Scan for the cell matching the given text and deliver its [x, y] coordinate at center. 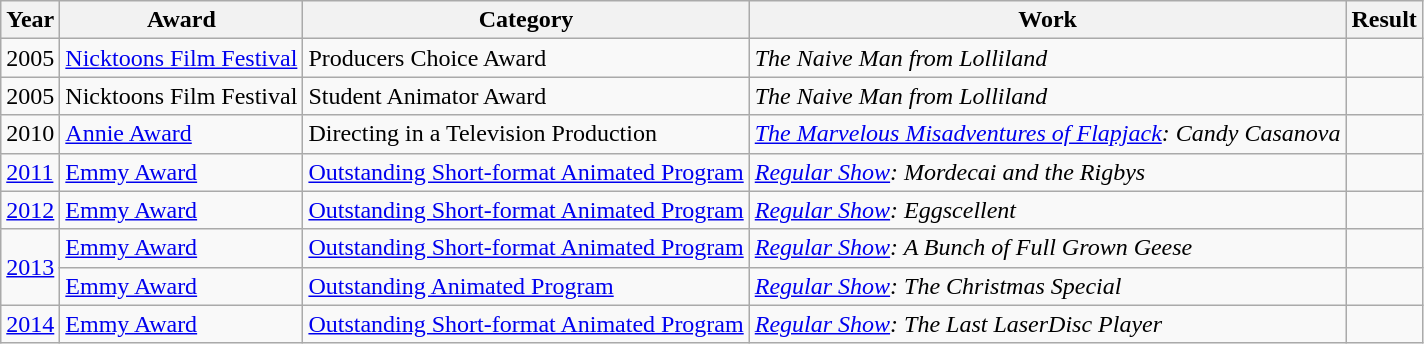
Work [1048, 20]
2012 [30, 210]
2014 [30, 324]
2011 [30, 172]
Directing in a Television Production [526, 134]
Regular Show: The Christmas Special [1048, 286]
Student Animator Award [526, 96]
2013 [30, 267]
Category [526, 20]
Annie Award [182, 134]
Award [182, 20]
The Marvelous Misadventures of Flapjack: Candy Casanova [1048, 134]
Regular Show: The Last LaserDisc Player [1048, 324]
Result [1384, 20]
Outstanding Animated Program [526, 286]
Producers Choice Award [526, 58]
2010 [30, 134]
Year [30, 20]
Regular Show: Mordecai and the Rigbys [1048, 172]
Regular Show: A Bunch of Full Grown Geese [1048, 248]
Regular Show: Eggscellent [1048, 210]
